Output the (X, Y) coordinate of the center of the cell containing the given text.  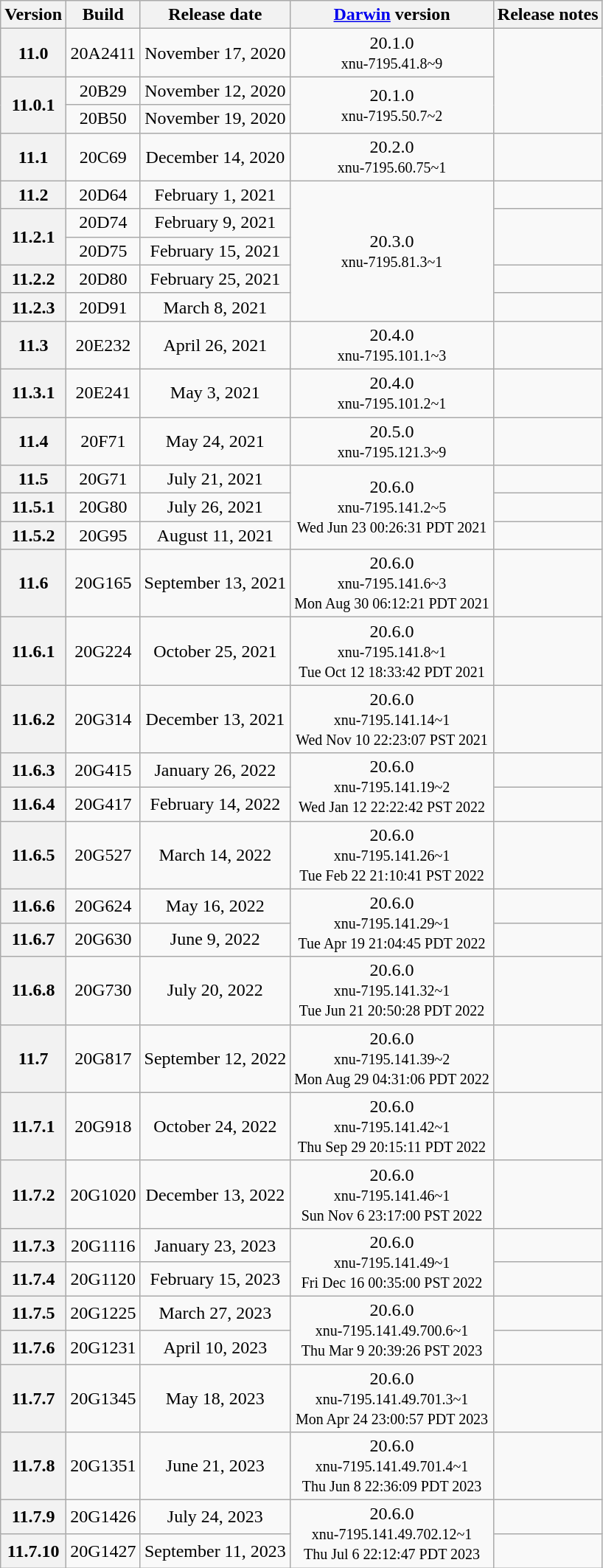
11.7.9 (34, 1517)
20.6.0xnu-7195.141.46~1Sun Nov 6 23:17:00 PST 2022 (392, 1194)
11.7.2 (34, 1194)
20G71 (103, 479)
December 13, 2021 (215, 719)
20G918 (103, 1126)
11.1 (34, 156)
April 26, 2021 (215, 345)
March 14, 2022 (215, 855)
20.6.0xnu-7195.141.2~5Wed Jun 23 00:26:31 PDT 2021 (392, 507)
20.6.0xnu-7195.141.8~1Tue Oct 12 18:33:42 PDT 2021 (392, 651)
20E232 (103, 345)
July 24, 2023 (215, 1517)
Build (103, 15)
11.6.6 (34, 906)
February 25, 2021 (215, 279)
11.2.2 (34, 279)
20D74 (103, 223)
20.6.0xnu-7195.141.42~1Thu Sep 29 20:15:11 PDT 2022 (392, 1126)
November 19, 2020 (215, 119)
July 21, 2021 (215, 479)
11.6.8 (34, 991)
11.7.6 (34, 1347)
20B50 (103, 119)
20.6.0xnu-7195.141.49~1Fri Dec 16 00:35:00 PST 2022 (392, 1262)
Release date (215, 15)
20G1020 (103, 1194)
20D64 (103, 195)
20G1120 (103, 1279)
March 8, 2021 (215, 307)
20.6.0xnu-7195.141.49.702.12~1Thu Jul 6 22:12:47 PDT 2023 (392, 1534)
11.7.1 (34, 1126)
20G165 (103, 583)
20.6.0xnu-7195.141.19~2Wed Jan 12 22:22:42 PST 2022 (392, 787)
20G630 (103, 940)
January 26, 2022 (215, 770)
11.6.7 (34, 940)
20G1231 (103, 1347)
11.0.1 (34, 105)
20G80 (103, 507)
11.0 (34, 53)
11.7.5 (34, 1313)
11.6.5 (34, 855)
20G1351 (103, 1466)
20.4.0xnu-7195.101.2~1 (392, 392)
Version (34, 15)
September 12, 2022 (215, 1058)
20.6.0xnu-7195.141.49.701.4~1Thu Jun 8 22:36:09 PDT 2023 (392, 1466)
20D91 (103, 307)
11.7 (34, 1058)
February 15, 2021 (215, 251)
20.5.0xnu-7195.121.3~9 (392, 441)
20G1116 (103, 1245)
Release notes (548, 15)
11.3.1 (34, 392)
20G415 (103, 770)
October 25, 2021 (215, 651)
February 14, 2022 (215, 804)
February 1, 2021 (215, 195)
11.6.2 (34, 719)
20G527 (103, 855)
September 13, 2021 (215, 583)
20.6.0xnu-7195.141.6~3Mon Aug 30 06:12:21 PDT 2021 (392, 583)
20.1.0xnu-7195.41.8~9 (392, 53)
20G1427 (103, 1551)
11.6 (34, 583)
20.6.0xnu-7195.141.14~1Wed Nov 10 22:23:07 PST 2021 (392, 719)
August 11, 2021 (215, 535)
February 9, 2021 (215, 223)
December 14, 2020 (215, 156)
11.5 (34, 479)
20G624 (103, 906)
20.6.0xnu-7195.141.26~1Tue Feb 22 21:10:41 PST 2022 (392, 855)
20F71 (103, 441)
20G1225 (103, 1313)
May 3, 2021 (215, 392)
20G224 (103, 651)
20B29 (103, 91)
July 20, 2022 (215, 991)
20G1345 (103, 1398)
January 23, 2023 (215, 1245)
20.6.0xnu-7195.141.49.701.3~1Mon Apr 24 23:00:57 PDT 2023 (392, 1398)
20G817 (103, 1058)
20G417 (103, 804)
11.7.4 (34, 1279)
February 15, 2023 (215, 1279)
20.3.0xnu-7195.81.3~1 (392, 251)
Darwin version (392, 15)
11.7.10 (34, 1551)
October 24, 2022 (215, 1126)
November 17, 2020 (215, 53)
20D80 (103, 279)
September 11, 2023 (215, 1551)
11.7.8 (34, 1466)
11.7.7 (34, 1398)
November 12, 2020 (215, 91)
11.6.1 (34, 651)
June 21, 2023 (215, 1466)
20.6.0xnu-7195.141.39~2Mon Aug 29 04:31:06 PDT 2022 (392, 1058)
11.2 (34, 195)
11.6.3 (34, 770)
11.6.4 (34, 804)
20G314 (103, 719)
May 24, 2021 (215, 441)
20E241 (103, 392)
May 18, 2023 (215, 1398)
11.2.1 (34, 237)
20G1426 (103, 1517)
March 27, 2023 (215, 1313)
11.5.2 (34, 535)
20.2.0xnu-7195.60.75~1 (392, 156)
11.7.3 (34, 1245)
December 13, 2022 (215, 1194)
11.2.3 (34, 307)
11.4 (34, 441)
20.4.0xnu-7195.101.1~3 (392, 345)
11.3 (34, 345)
April 10, 2023 (215, 1347)
20.6.0xnu-7195.141.49.700.6~1Thu Mar 9 20:39:26 PST 2023 (392, 1330)
20G730 (103, 991)
May 16, 2022 (215, 906)
20.1.0xnu-7195.50.7~2 (392, 105)
11.5.1 (34, 507)
20.6.0xnu-7195.141.29~1Tue Apr 19 21:04:45 PDT 2022 (392, 923)
20A2411 (103, 53)
20D75 (103, 251)
20.6.0xnu-7195.141.32~1Tue Jun 21 20:50:28 PDT 2022 (392, 991)
July 26, 2021 (215, 507)
20G95 (103, 535)
June 9, 2022 (215, 940)
20C69 (103, 156)
